For the text-containing cell, return its midpoint in (x, y) coordinate format. 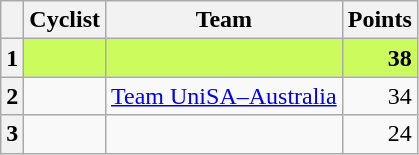
24 (380, 134)
34 (380, 96)
1 (12, 58)
Team UniSA–Australia (224, 96)
Team (224, 20)
Points (380, 20)
38 (380, 58)
3 (12, 134)
Cyclist (65, 20)
2 (12, 96)
